Output the (X, Y) coordinate of the center of the cell containing the given text.  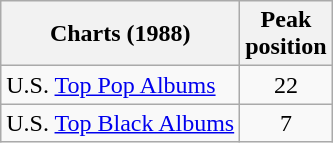
7 (286, 123)
U.S. Top Black Albums (120, 123)
Charts (1988) (120, 34)
Peakposition (286, 34)
U.S. Top Pop Albums (120, 85)
22 (286, 85)
